Provide the (x, y) coordinate of the cell's center where the given text is located.  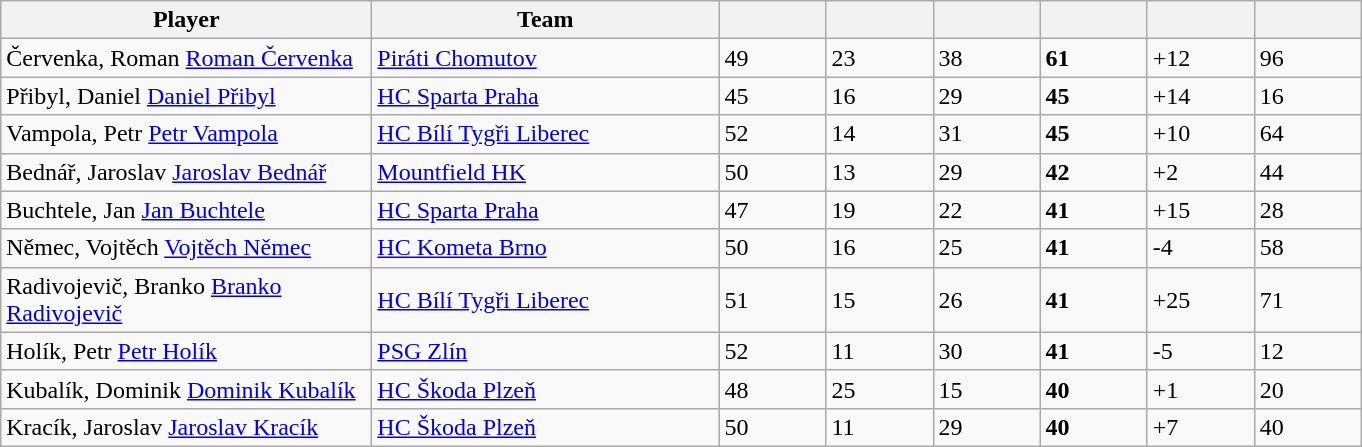
Přibyl, Daniel Daniel Přibyl (186, 96)
22 (986, 210)
Kubalík, Dominik Dominik Kubalík (186, 389)
12 (1308, 351)
58 (1308, 248)
Červenka, Roman Roman Červenka (186, 58)
20 (1308, 389)
+7 (1200, 427)
Radivojevič, Branko Branko Radivojevič (186, 300)
49 (772, 58)
13 (880, 172)
Mountfield HK (546, 172)
30 (986, 351)
+14 (1200, 96)
48 (772, 389)
61 (1094, 58)
Vampola, Petr Petr Vampola (186, 134)
26 (986, 300)
Buchtele, Jan Jan Buchtele (186, 210)
Team (546, 20)
47 (772, 210)
23 (880, 58)
HC Kometa Brno (546, 248)
44 (1308, 172)
+1 (1200, 389)
+25 (1200, 300)
+10 (1200, 134)
14 (880, 134)
-4 (1200, 248)
64 (1308, 134)
+2 (1200, 172)
19 (880, 210)
+12 (1200, 58)
Kracík, Jaroslav Jaroslav Kracík (186, 427)
51 (772, 300)
+15 (1200, 210)
96 (1308, 58)
42 (1094, 172)
Němec, Vojtěch Vojtěch Němec (186, 248)
Holík, Petr Petr Holík (186, 351)
-5 (1200, 351)
38 (986, 58)
31 (986, 134)
Bednář, Jaroslav Jaroslav Bednář (186, 172)
71 (1308, 300)
28 (1308, 210)
Piráti Chomutov (546, 58)
Player (186, 20)
PSG Zlín (546, 351)
